For the text-containing cell, return its midpoint in (X, Y) coordinate format. 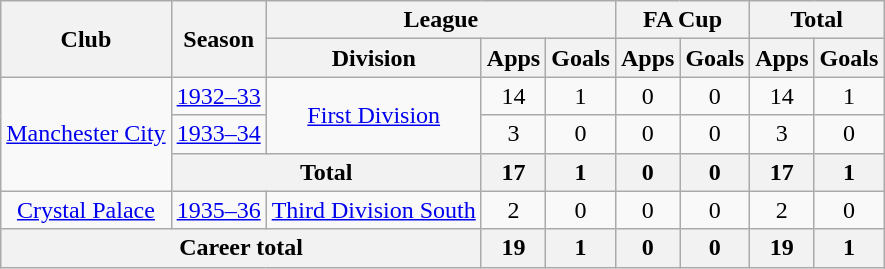
Club (86, 39)
1932–33 (218, 96)
Crystal Palace (86, 210)
1935–36 (218, 210)
League (440, 20)
1933–34 (218, 134)
Manchester City (86, 134)
Division (374, 58)
FA Cup (682, 20)
Third Division South (374, 210)
Career total (242, 248)
Season (218, 39)
First Division (374, 115)
